Return (X, Y) of the center of cell containing provided text 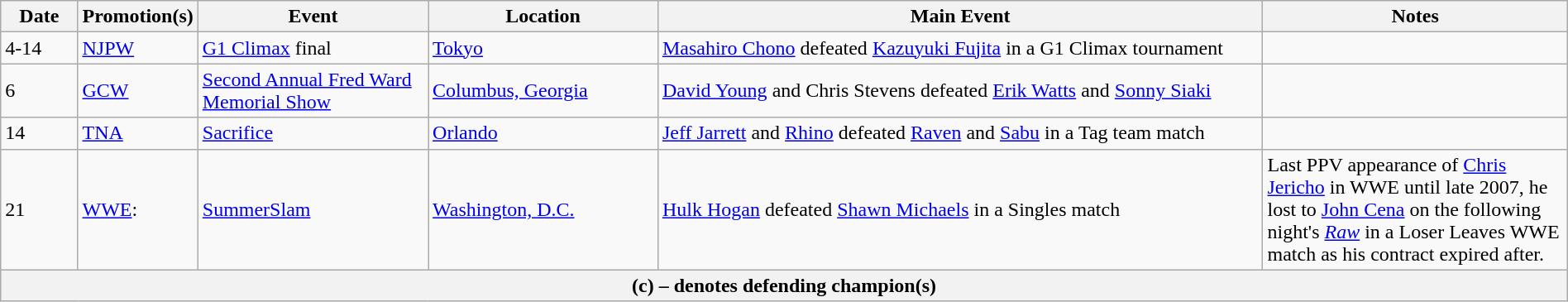
(c) – denotes defending champion(s) (784, 285)
Orlando (543, 133)
Masahiro Chono defeated Kazuyuki Fujita in a G1 Climax tournament (960, 48)
6 (40, 91)
Date (40, 17)
Main Event (960, 17)
Hulk Hogan defeated Shawn Michaels in a Singles match (960, 209)
Location (543, 17)
NJPW (137, 48)
14 (40, 133)
David Young and Chris Stevens defeated Erik Watts and Sonny Siaki (960, 91)
4-14 (40, 48)
WWE: (137, 209)
G1 Climax final (313, 48)
Washington, D.C. (543, 209)
21 (40, 209)
Notes (1415, 17)
Jeff Jarrett and Rhino defeated Raven and Sabu in a Tag team match (960, 133)
Tokyo (543, 48)
TNA (137, 133)
Promotion(s) (137, 17)
GCW (137, 91)
Sacrifice (313, 133)
Columbus, Georgia (543, 91)
Event (313, 17)
Second Annual Fred Ward Memorial Show (313, 91)
SummerSlam (313, 209)
